For the text-containing cell, return its midpoint in (X, Y) coordinate format. 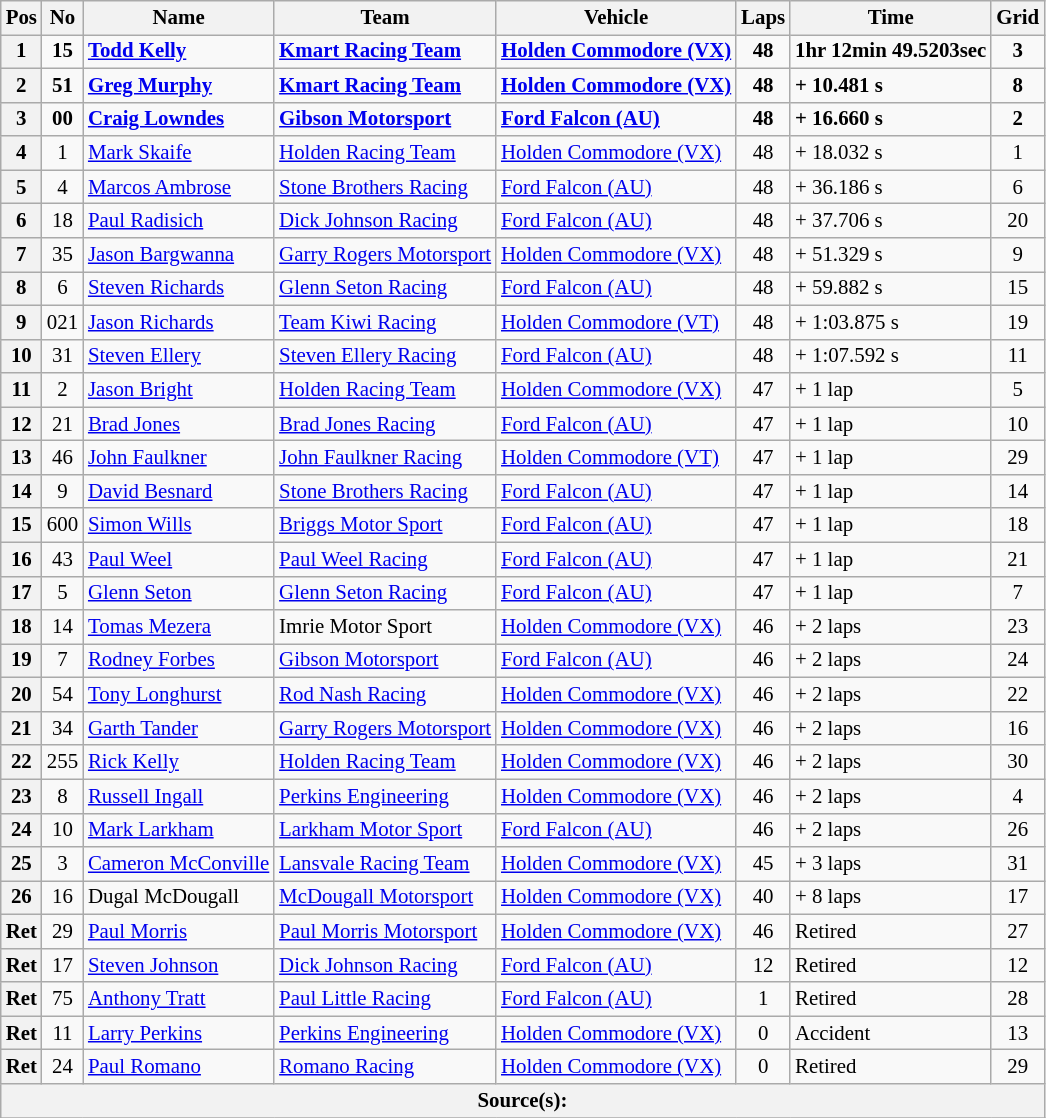
McDougall Motorsport (385, 898)
David Besnard (178, 491)
43 (62, 559)
Paul Morris (178, 931)
Greg Murphy (178, 85)
51 (62, 85)
Glenn Seton (178, 593)
00 (62, 119)
Steven Johnson (178, 965)
+ 51.329 s (890, 255)
1hr 12min 49.5203sec (890, 51)
27 (1018, 931)
Laps (763, 18)
Craig Lowndes (178, 119)
Garth Tander (178, 728)
Source(s): (522, 1101)
Romano Racing (385, 1067)
Russell Ingall (178, 796)
Accident (890, 1033)
Todd Kelly (178, 51)
Name (178, 18)
John Faulkner (178, 458)
Rodney Forbes (178, 661)
Team (385, 18)
Brad Jones (178, 424)
Jason Bargwanna (178, 255)
+ 36.186 s (890, 187)
Steven Ellery Racing (385, 356)
Paul Weel (178, 559)
Brad Jones Racing (385, 424)
54 (62, 695)
Rick Kelly (178, 762)
Mark Larkham (178, 830)
Cameron McConville (178, 864)
Larry Perkins (178, 1033)
Mark Skaife (178, 153)
45 (763, 864)
Paul Weel Racing (385, 559)
Paul Little Racing (385, 999)
Time (890, 18)
+ 59.882 s (890, 288)
Paul Morris Motorsport (385, 931)
Rod Nash Racing (385, 695)
75 (62, 999)
Paul Romano (178, 1067)
Vehicle (616, 18)
Lansvale Racing Team (385, 864)
Jason Richards (178, 322)
+ 37.706 s (890, 221)
Paul Radisich (178, 221)
Marcos Ambrose (178, 187)
Dugal McDougall (178, 898)
021 (62, 322)
Tony Longhurst (178, 695)
Anthony Tratt (178, 999)
Pos (22, 18)
28 (1018, 999)
Tomas Mezera (178, 627)
+ 1:03.875 s (890, 322)
+ 1:07.592 s (890, 356)
+ 16.660 s (890, 119)
40 (763, 898)
255 (62, 762)
John Faulkner Racing (385, 458)
Imrie Motor Sport (385, 627)
Team Kiwi Racing (385, 322)
Steven Richards (178, 288)
Grid (1018, 18)
+ 8 laps (890, 898)
25 (22, 864)
Steven Ellery (178, 356)
600 (62, 525)
No (62, 18)
+ 3 laps (890, 864)
Briggs Motor Sport (385, 525)
35 (62, 255)
34 (62, 728)
Jason Bright (178, 390)
+ 18.032 s (890, 153)
+ 10.481 s (890, 85)
Larkham Motor Sport (385, 830)
30 (1018, 762)
Simon Wills (178, 525)
